Return the [X, Y] coordinate for the center point of the cell that contains the specified text.  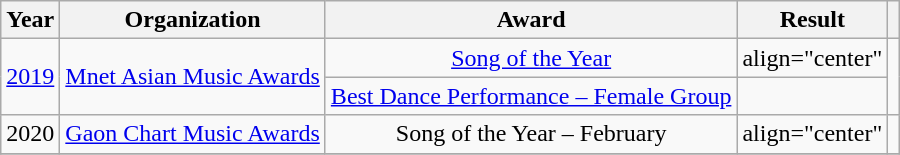
2020 [30, 134]
2019 [30, 77]
Year [30, 20]
Award [531, 20]
Best Dance Performance – Female Group [531, 96]
Mnet Asian Music Awards [193, 77]
Song of the Year – February [531, 134]
Song of the Year [531, 58]
Gaon Chart Music Awards [193, 134]
Result [812, 20]
Organization [193, 20]
